Search for the cell housing the specified text and yield its [X, Y] center coordinate. 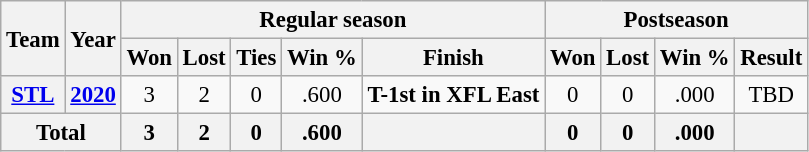
TBD [772, 95]
STL [33, 95]
Year [93, 38]
Finish [454, 58]
2020 [93, 95]
Total [61, 133]
Ties [256, 58]
Regular season [333, 20]
T-1st in XFL East [454, 95]
Team [33, 38]
Result [772, 58]
Postseason [676, 20]
